Return the (x, y) coordinate for the center point of the cell that contains the specified text.  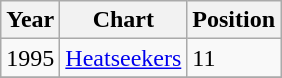
Heatseekers (124, 58)
Position (234, 20)
11 (234, 58)
Year (30, 20)
1995 (30, 58)
Chart (124, 20)
